Determine the [x, y] coordinate at the center of the cell enclosing the given text.  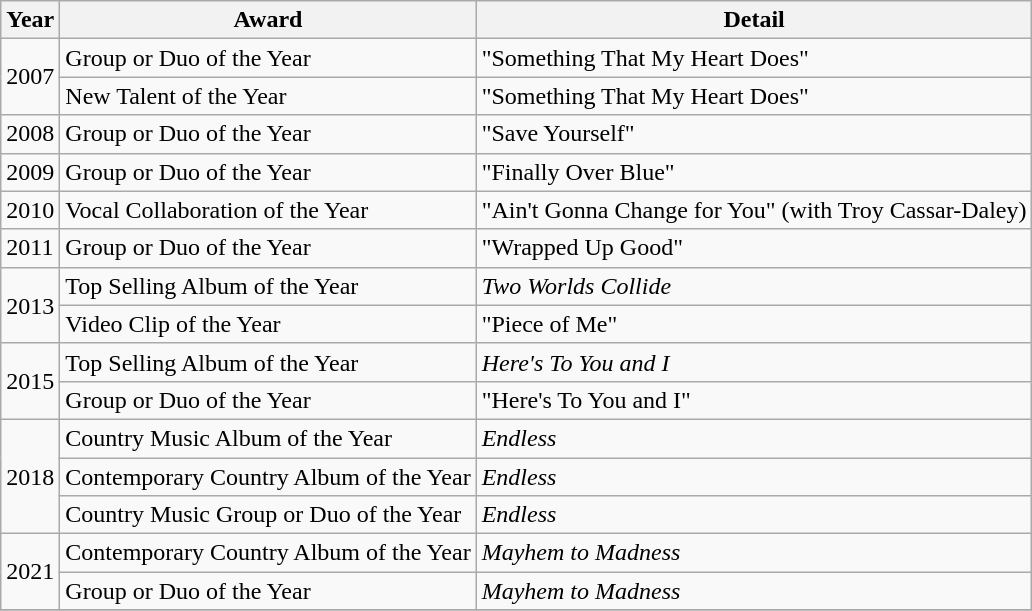
"Wrapped Up Good" [754, 248]
Award [268, 20]
Country Music Group or Duo of the Year [268, 515]
Vocal Collaboration of the Year [268, 210]
Video Clip of the Year [268, 324]
Detail [754, 20]
2007 [30, 77]
"Finally Over Blue" [754, 172]
2013 [30, 305]
Year [30, 20]
Two Worlds Collide [754, 286]
2010 [30, 210]
2021 [30, 572]
2018 [30, 476]
"Ain't Gonna Change for You" (with Troy Cassar-Daley) [754, 210]
"Save Yourself" [754, 134]
Country Music Album of the Year [268, 438]
Here's To You and I [754, 362]
2011 [30, 248]
"Piece of Me" [754, 324]
New Talent of the Year [268, 96]
2015 [30, 381]
"Here's To You and I" [754, 400]
2009 [30, 172]
2008 [30, 134]
